Search for the cell housing the specified text and yield its (x, y) center coordinate. 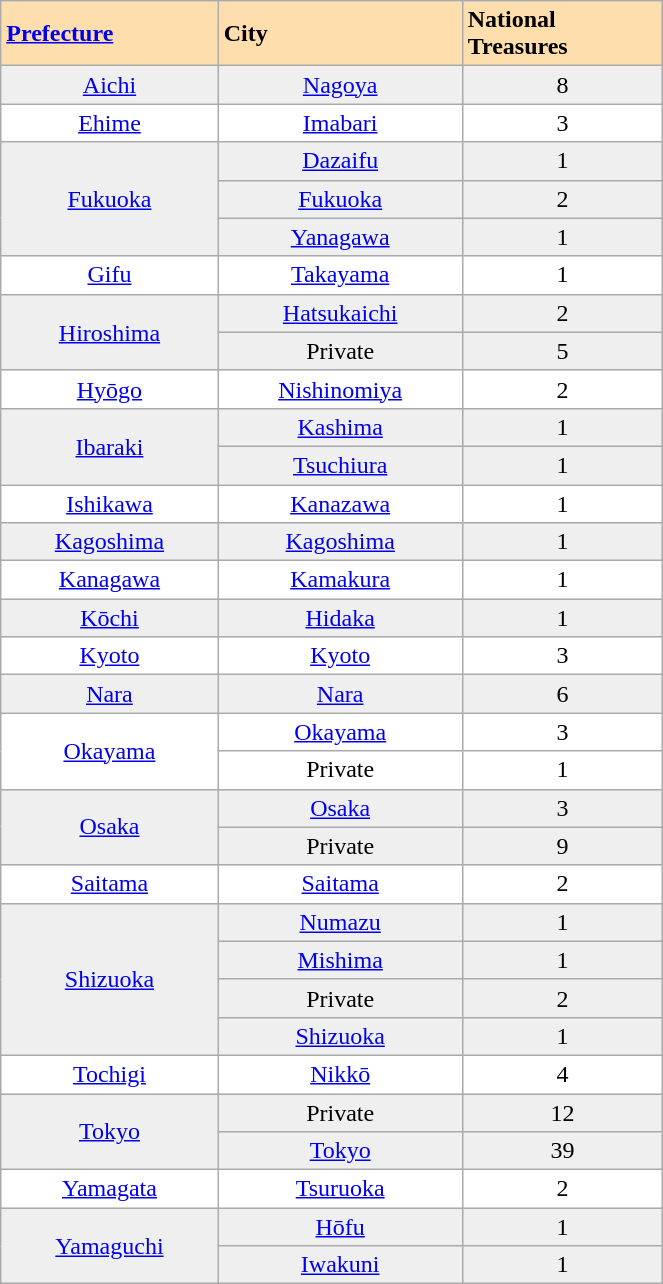
Tsuchiura (340, 465)
Ibaraki (110, 446)
City (340, 34)
Hidaka (340, 618)
Kashima (340, 427)
Kanagawa (110, 580)
Iwakuni (340, 1265)
Prefecture (110, 34)
Dazaifu (340, 161)
Nishinomiya (340, 389)
Tochigi (110, 1074)
Kōchi (110, 618)
Hiroshima (110, 332)
Imabari (340, 123)
Aichi (110, 85)
Hatsukaichi (340, 313)
Nagoya (340, 85)
Yamagata (110, 1189)
Kanazawa (340, 503)
Nikkō (340, 1074)
12 (562, 1113)
Kamakura (340, 580)
Tsuruoka (340, 1189)
Numazu (340, 922)
Yanagawa (340, 237)
39 (562, 1151)
Ishikawa (110, 503)
Takayama (340, 275)
Mishima (340, 960)
National Treasures (562, 34)
Hyōgo (110, 389)
Hōfu (340, 1227)
4 (562, 1074)
Yamaguchi (110, 1246)
9 (562, 846)
6 (562, 694)
Ehime (110, 123)
Gifu (110, 275)
5 (562, 351)
8 (562, 85)
